For the text-containing cell, return its midpoint in [x, y] coordinate format. 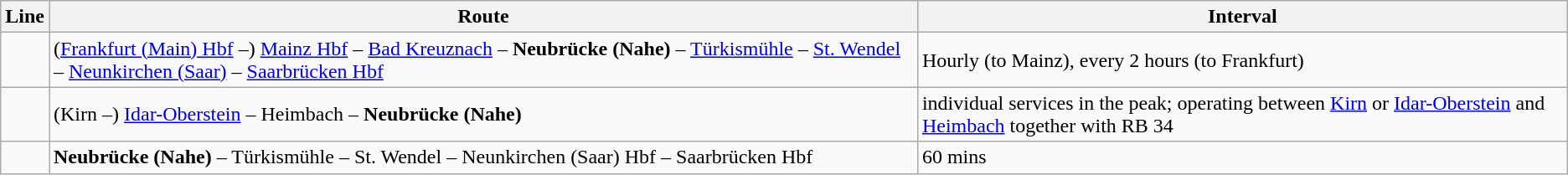
Hourly (to Mainz), every 2 hours (to Frankfurt) [1242, 60]
Route [482, 17]
individual services in the peak; operating between Kirn or Idar-Oberstein and Heimbach together with RB 34 [1242, 114]
(Kirn –) Idar-Oberstein – Heimbach – Neubrücke (Nahe) [482, 114]
Interval [1242, 17]
Line [25, 17]
Neubrücke (Nahe) – Türkismühle – St. Wendel – Neunkirchen (Saar) Hbf – Saarbrücken Hbf [482, 157]
60 mins [1242, 157]
(Frankfurt (Main) Hbf –) Mainz Hbf – Bad Kreuznach – Neubrücke (Nahe) – Türkismühle – St. Wendel – Neunkirchen (Saar) – Saarbrücken Hbf [482, 60]
